Pinpoint the cell where the given text exists, returning its (X, Y) midpoint coordinate. 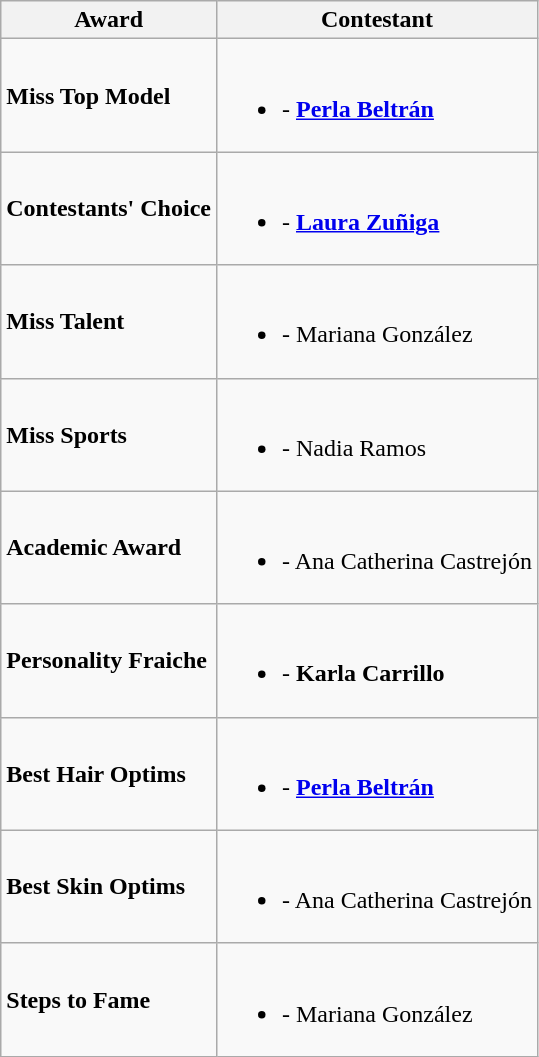
Miss Sports (109, 434)
Best Skin Optims (109, 886)
Miss Top Model (109, 96)
- Nadia Ramos (376, 434)
Steps to Fame (109, 1000)
Miss Talent (109, 322)
Award (109, 20)
Contestant (376, 20)
Best Hair Optims (109, 774)
Personality Fraiche (109, 660)
- Laura Zuñiga (376, 208)
Academic Award (109, 548)
Contestants' Choice (109, 208)
- Karla Carrillo (376, 660)
